Search for the cell housing the specified text and yield its (X, Y) center coordinate. 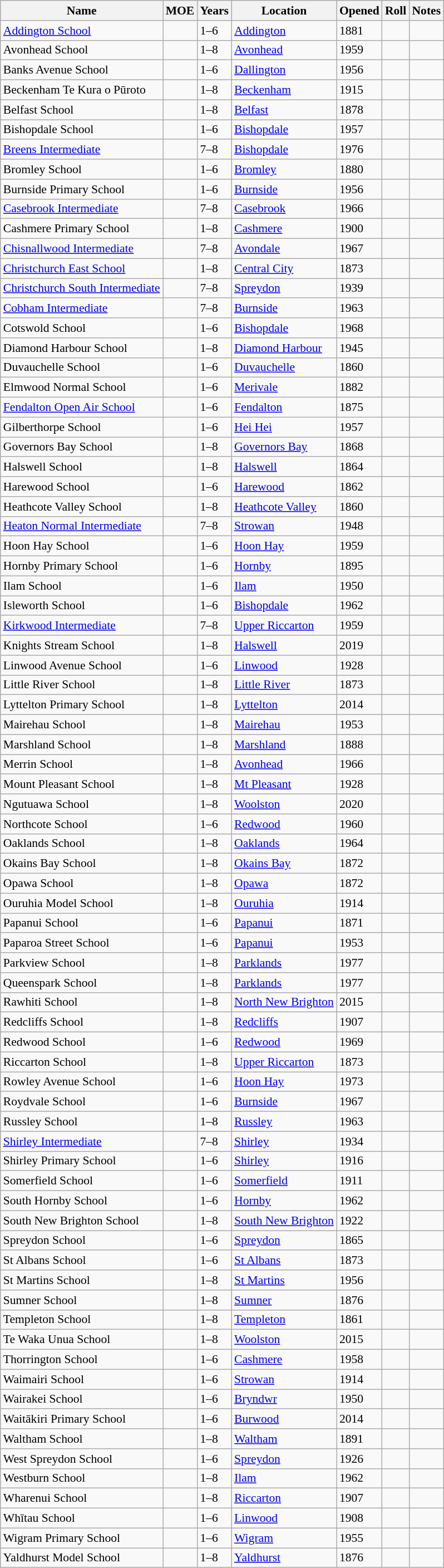
Dallington (284, 70)
Westburn School (82, 1478)
1908 (359, 1518)
Heathcote Valley School (82, 507)
Mairehau School (82, 725)
Gilberthorpe School (82, 427)
Cotswold School (82, 328)
Queenspark School (82, 983)
Name (82, 11)
Te Waka Unua School (82, 1340)
Waimairi School (82, 1379)
Roll (396, 11)
Ilam School (82, 586)
Casebrook (284, 209)
Northcote School (82, 824)
Wharenui School (82, 1498)
Knights Stream School (82, 645)
Riccarton (284, 1498)
1955 (359, 1538)
Christchurch South Intermediate (82, 288)
Addington School (82, 31)
Mount Pleasant School (82, 785)
Riccarton School (82, 1062)
Merivale (284, 388)
St Albans School (82, 1261)
Redcliffs (284, 1022)
Merrin School (82, 765)
Diamond Harbour (284, 348)
Russley (284, 1121)
1862 (359, 487)
Okains Bay School (82, 864)
Ouruhia (284, 903)
Redcliffs School (82, 1022)
Opened (359, 11)
South Hornby School (82, 1201)
Thorrington School (82, 1360)
Sumner (284, 1300)
Shirley Primary School (82, 1161)
Wigram Primary School (82, 1538)
Hoon Hay School (82, 546)
Addington (284, 31)
Central City (284, 268)
1964 (359, 844)
Rowley Avenue School (82, 1082)
Little River (284, 685)
Somerfield (284, 1181)
Heaton Normal Intermediate (82, 526)
1871 (359, 923)
Duvauchelle (284, 367)
Banks Avenue School (82, 70)
Marshland School (82, 744)
Opawa School (82, 884)
1968 (359, 328)
Halswell School (82, 467)
Isleworth School (82, 606)
1969 (359, 1042)
Breens Intermediate (82, 150)
Governors Bay (284, 447)
1895 (359, 566)
Rawhiti School (82, 1002)
Linwood Avenue School (82, 665)
1958 (359, 1360)
1922 (359, 1221)
Belfast (284, 110)
1888 (359, 744)
Templeton (284, 1320)
Bishopdale School (82, 130)
1939 (359, 288)
Elmwood Normal School (82, 388)
Sumner School (82, 1300)
Shirley Intermediate (82, 1141)
1916 (359, 1161)
1878 (359, 110)
Belfast School (82, 110)
Opawa (284, 884)
1915 (359, 90)
1976 (359, 150)
Christchurch East School (82, 268)
Papanui School (82, 923)
Years (214, 11)
Hornby Primary School (82, 566)
1891 (359, 1439)
Avondale (284, 249)
Fendalton Open Air School (82, 408)
Somerfield School (82, 1181)
Marshland (284, 744)
1865 (359, 1241)
Bromley School (82, 169)
Lyttelton Primary School (82, 705)
Beckenham Te Kura o Pūroto (82, 90)
Yaldhurst (284, 1558)
Yaldhurst Model School (82, 1558)
1934 (359, 1141)
St Martins School (82, 1280)
Avonhead School (82, 50)
Casebrook Intermediate (82, 209)
1911 (359, 1181)
Spreydon School (82, 1241)
Harewood (284, 487)
South New Brighton (284, 1221)
Mt Pleasant (284, 785)
1864 (359, 467)
1945 (359, 348)
South New Brighton School (82, 1221)
1948 (359, 526)
Oaklands (284, 844)
Heathcote Valley (284, 507)
Waitākiri Primary School (82, 1419)
1882 (359, 388)
Mairehau (284, 725)
MOE (180, 11)
1973 (359, 1082)
St Albans (284, 1261)
Chisnallwood Intermediate (82, 249)
St Martins (284, 1280)
Lyttelton (284, 705)
Oaklands School (82, 844)
Beckenham (284, 90)
1881 (359, 31)
Cashmere Primary School (82, 229)
Little River School (82, 685)
Okains Bay (284, 864)
1875 (359, 408)
Waltham School (82, 1439)
1868 (359, 447)
West Spreydon School (82, 1459)
Location (284, 11)
Bryndwr (284, 1399)
Roydvale School (82, 1102)
1900 (359, 229)
Ouruhia Model School (82, 903)
Russley School (82, 1121)
Duvauchelle School (82, 367)
Cobham Intermediate (82, 308)
Notes (426, 11)
Redwood School (82, 1042)
Burnside Primary School (82, 189)
Bromley (284, 169)
Burwood (284, 1419)
Hei Hei (284, 427)
Parkview School (82, 963)
Paparoa Street School (82, 943)
Waltham (284, 1439)
Wigram (284, 1538)
1861 (359, 1320)
Governors Bay School (82, 447)
North New Brighton (284, 1002)
2020 (359, 804)
Fendalton (284, 408)
Harewood School (82, 487)
Ngutuawa School (82, 804)
1960 (359, 824)
1926 (359, 1459)
Whītau School (82, 1518)
Wairakei School (82, 1399)
Templeton School (82, 1320)
1880 (359, 169)
2019 (359, 645)
Diamond Harbour School (82, 348)
Kirkwood Intermediate (82, 626)
